Return the [X, Y] coordinate for the center point of the cell that contains the specified text.  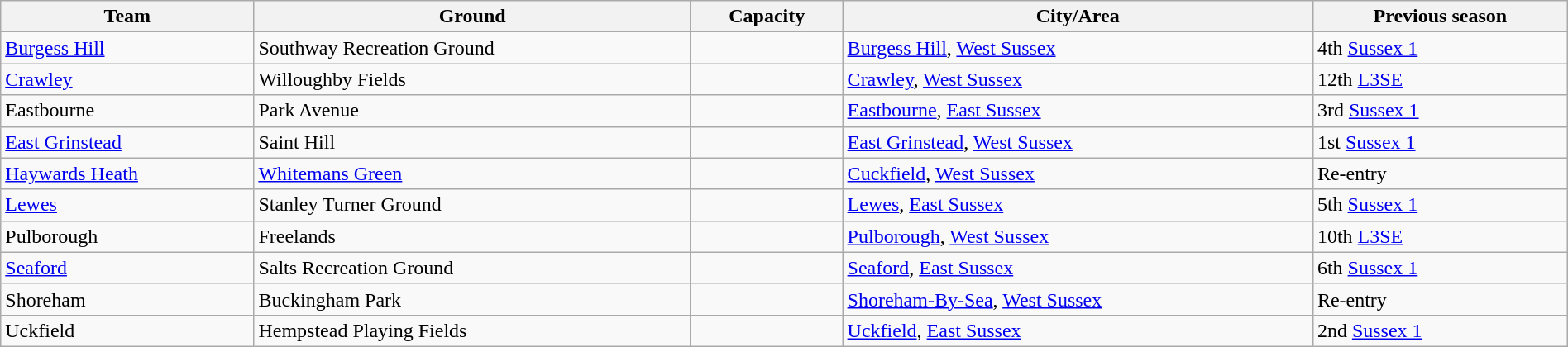
3rd Sussex 1 [1440, 111]
12th L3SE [1440, 79]
Hempstead Playing Fields [472, 330]
1st Sussex 1 [1440, 142]
2nd Sussex 1 [1440, 330]
Eastbourne [127, 111]
City/Area [1078, 17]
Salts Recreation Ground [472, 268]
Seaford [127, 268]
Pulborough [127, 236]
Buckingham Park [472, 299]
Uckfield [127, 330]
Haywards Heath [127, 173]
Cuckfield, West Sussex [1078, 173]
Freelands [472, 236]
Burgess Hill [127, 48]
Pulborough, West Sussex [1078, 236]
5th Sussex 1 [1440, 205]
Capacity [767, 17]
Previous season [1440, 17]
Park Avenue [472, 111]
Shoreham [127, 299]
Team [127, 17]
Ground [472, 17]
6th Sussex 1 [1440, 268]
Lewes [127, 205]
Seaford, East Sussex [1078, 268]
Crawley, West Sussex [1078, 79]
Stanley Turner Ground [472, 205]
Lewes, East Sussex [1078, 205]
Whitemans Green [472, 173]
Southway Recreation Ground [472, 48]
Burgess Hill, West Sussex [1078, 48]
East Grinstead [127, 142]
Uckfield, East Sussex [1078, 330]
East Grinstead, West Sussex [1078, 142]
10th L3SE [1440, 236]
Eastbourne, East Sussex [1078, 111]
Willoughby Fields [472, 79]
4th Sussex 1 [1440, 48]
Saint Hill [472, 142]
Shoreham-By-Sea, West Sussex [1078, 299]
Crawley [127, 79]
